Determine the [x, y] coordinate at the center of the cell enclosing the given text.  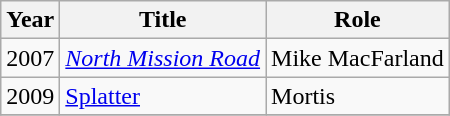
Year [30, 20]
Splatter [163, 96]
2009 [30, 96]
Mortis [358, 96]
Mike MacFarland [358, 58]
North Mission Road [163, 58]
2007 [30, 58]
Role [358, 20]
Title [163, 20]
